Search for the cell housing the specified text and yield its (X, Y) center coordinate. 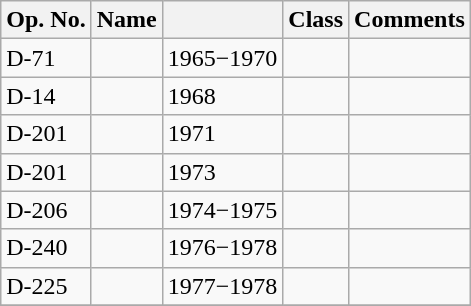
Class (316, 20)
D-71 (46, 58)
Op. No. (46, 20)
1977−1978 (222, 286)
Comments (410, 20)
1968 (222, 96)
1976−1978 (222, 248)
D-225 (46, 286)
1973 (222, 172)
D-206 (46, 210)
D-240 (46, 248)
1965−1970 (222, 58)
1971 (222, 134)
1974−1975 (222, 210)
D-14 (46, 96)
Name (126, 20)
